Capture the cell that displays the provided text and extract its [X, Y] central coordinate. 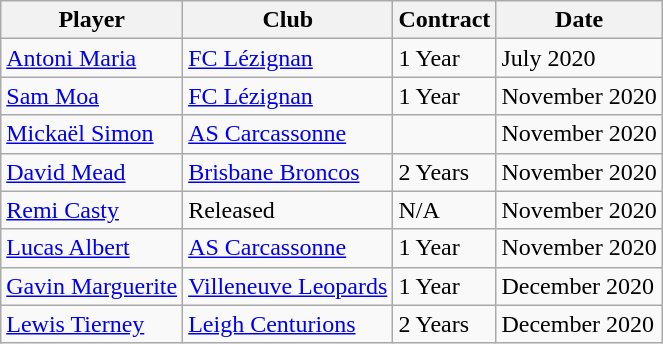
Lucas Albert [92, 248]
Remi Casty [92, 210]
N/A [444, 210]
Antoni Maria [92, 58]
Contract [444, 20]
Player [92, 20]
Leigh Centurions [288, 324]
Released [288, 210]
Mickaël Simon [92, 134]
Lewis Tierney [92, 324]
David Mead [92, 172]
Villeneuve Leopards [288, 286]
Sam Moa [92, 96]
Date [579, 20]
July 2020 [579, 58]
Brisbane Broncos [288, 172]
Gavin Marguerite [92, 286]
Club [288, 20]
